Provide the [x, y] coordinate of the cell's center where the given text is located.  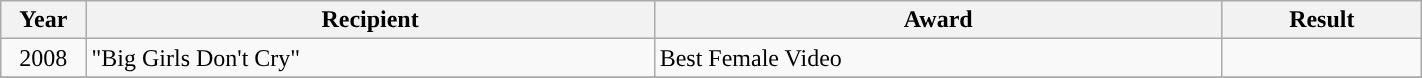
"Big Girls Don't Cry" [370, 58]
Award [938, 20]
Result [1322, 20]
Recipient [370, 20]
Best Female Video [938, 58]
2008 [44, 58]
Year [44, 20]
